Return the [x, y] coordinate for the center point of the cell that contains the specified text.  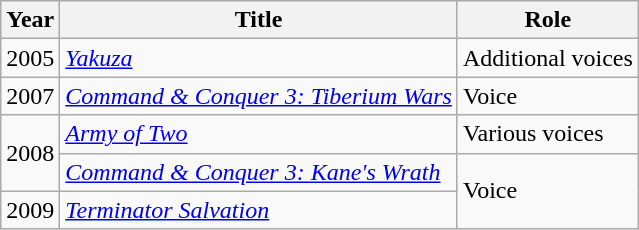
2009 [30, 210]
Additional voices [548, 58]
2008 [30, 153]
Role [548, 20]
Title [259, 20]
Army of Two [259, 134]
2005 [30, 58]
2007 [30, 96]
Terminator Salvation [259, 210]
Year [30, 20]
Command & Conquer 3: Tiberium Wars [259, 96]
Yakuza [259, 58]
Various voices [548, 134]
Command & Conquer 3: Kane's Wrath [259, 172]
